From the cell containing the given text, extract its center point as [x, y] coordinate. 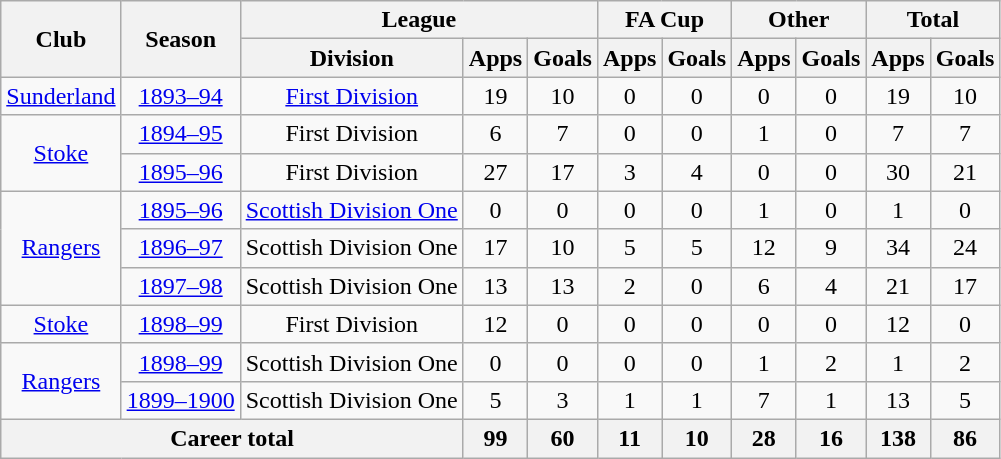
FA Cup [664, 20]
11 [629, 438]
99 [495, 438]
30 [898, 172]
1899–1900 [180, 400]
16 [831, 438]
Other [799, 20]
34 [898, 248]
Career total [232, 438]
1893–94 [180, 96]
24 [965, 248]
Division [352, 58]
League [418, 20]
86 [965, 438]
Club [61, 39]
28 [764, 438]
27 [495, 172]
9 [831, 248]
1894–95 [180, 134]
1897–98 [180, 286]
Season [180, 39]
Sunderland [61, 96]
138 [898, 438]
1896–97 [180, 248]
60 [563, 438]
Total [933, 20]
